Find where the given text appears and provide that cell's center as [x, y] coordinate. 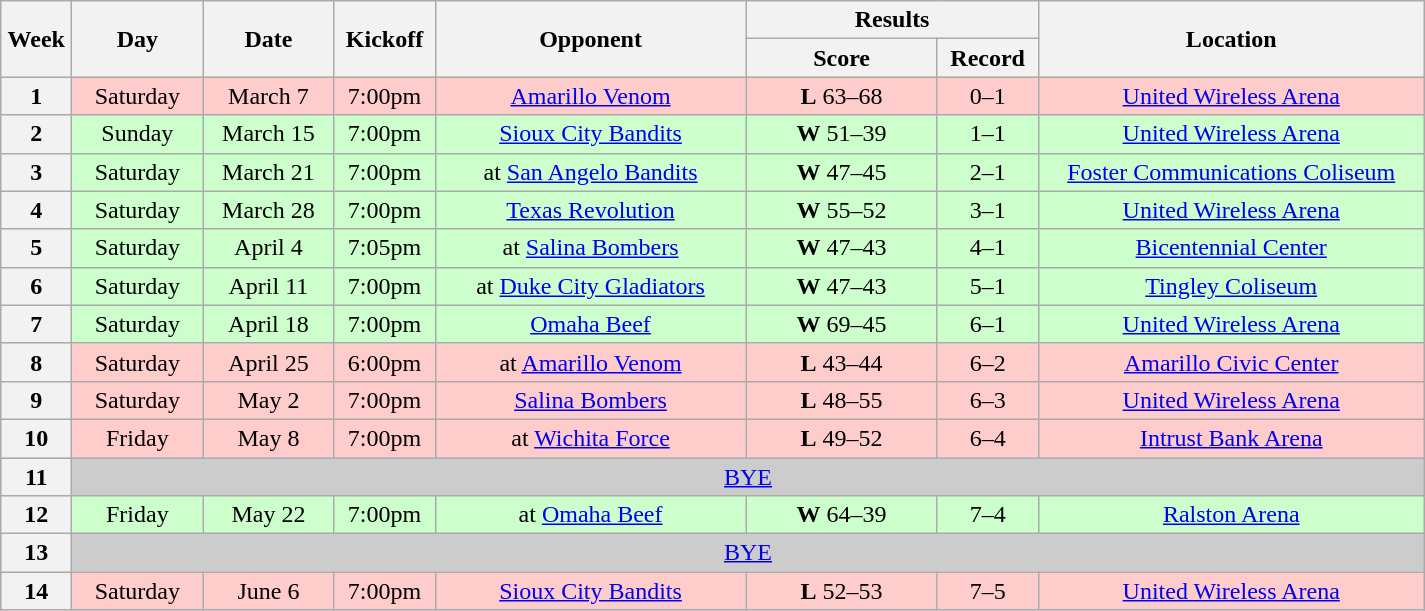
June 6 [268, 591]
6–3 [988, 400]
7:05pm [384, 248]
Kickoff [384, 39]
Foster Communications Coliseum [1231, 172]
6–4 [988, 438]
L 52–53 [842, 591]
3–1 [988, 210]
8 [36, 362]
L 48–55 [842, 400]
W 51–39 [842, 134]
7 [36, 324]
L 49–52 [842, 438]
11 [36, 477]
Ralston Arena [1231, 515]
May 22 [268, 515]
1–1 [988, 134]
at Omaha Beef [590, 515]
Omaha Beef [590, 324]
4–1 [988, 248]
March 7 [268, 96]
Amarillo Civic Center [1231, 362]
2 [36, 134]
Intrust Bank Arena [1231, 438]
1 [36, 96]
7–4 [988, 515]
at Amarillo Venom [590, 362]
Day [138, 39]
March 15 [268, 134]
W 47–45 [842, 172]
12 [36, 515]
at Duke City Gladiators [590, 286]
Bicentennial Center [1231, 248]
0–1 [988, 96]
6–2 [988, 362]
W 64–39 [842, 515]
Amarillo Venom [590, 96]
at San Angelo Bandits [590, 172]
6:00pm [384, 362]
W 69–45 [842, 324]
April 11 [268, 286]
Results [892, 20]
5 [36, 248]
Salina Bombers [590, 400]
Opponent [590, 39]
Tingley Coliseum [1231, 286]
2–1 [988, 172]
April 25 [268, 362]
March 28 [268, 210]
March 21 [268, 172]
9 [36, 400]
5–1 [988, 286]
Score [842, 58]
at Wichita Force [590, 438]
Record [988, 58]
Location [1231, 39]
6 [36, 286]
Sunday [138, 134]
W 55–52 [842, 210]
7–5 [988, 591]
Date [268, 39]
Week [36, 39]
10 [36, 438]
Texas Revolution [590, 210]
L 63–68 [842, 96]
L 43–44 [842, 362]
April 18 [268, 324]
3 [36, 172]
May 2 [268, 400]
May 8 [268, 438]
4 [36, 210]
6–1 [988, 324]
April 4 [268, 248]
at Salina Bombers [590, 248]
13 [36, 553]
14 [36, 591]
